Find where the given text appears and provide that cell's center as [x, y] coordinate. 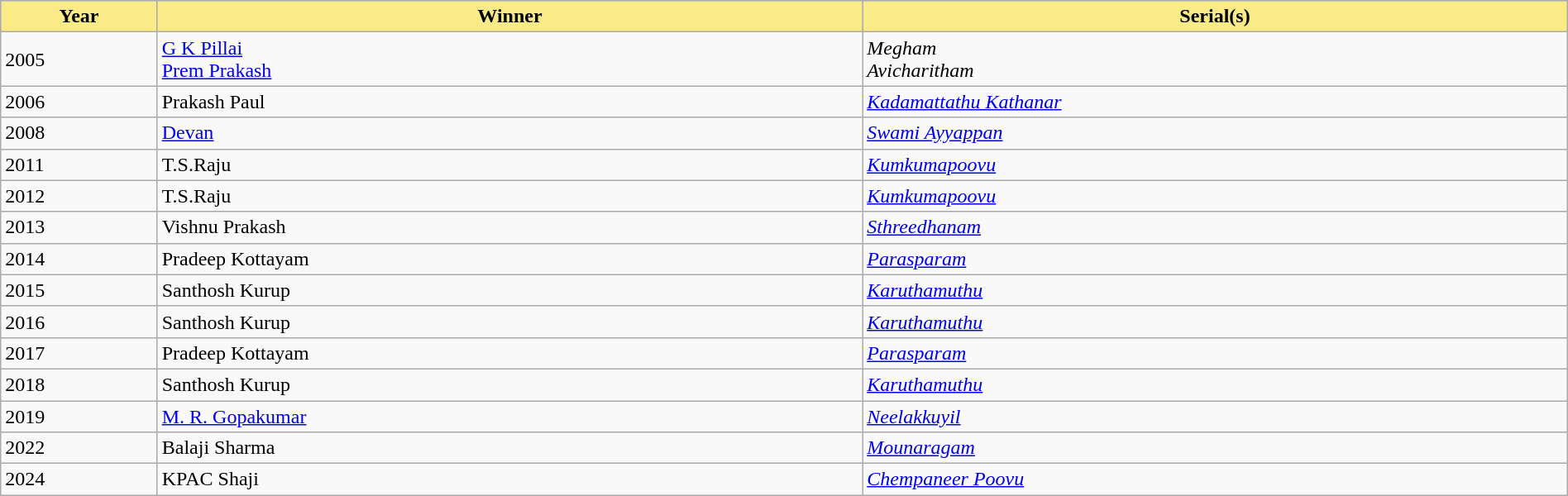
Devan [509, 133]
Vishnu Prakash [509, 227]
2013 [79, 227]
2014 [79, 259]
2018 [79, 384]
Swami Ayyappan [1216, 133]
2011 [79, 165]
G K Pillai Prem Prakash [509, 60]
2005 [79, 60]
2012 [79, 196]
2006 [79, 102]
2019 [79, 416]
Serial(s) [1216, 17]
2015 [79, 290]
Sthreedhanam [1216, 227]
Chempaneer Poovu [1216, 479]
2008 [79, 133]
Prakash Paul [509, 102]
2017 [79, 353]
2022 [79, 448]
Kadamattathu Kathanar [1216, 102]
KPAC Shaji [509, 479]
Megham Avicharitham [1216, 60]
Year [79, 17]
2016 [79, 322]
M. R. Gopakumar [509, 416]
Neelakkuyil [1216, 416]
Balaji Sharma [509, 448]
Mounaragam [1216, 448]
Winner [509, 17]
2024 [79, 479]
